Determine the [X, Y] coordinate at the center of the cell enclosing the given text.  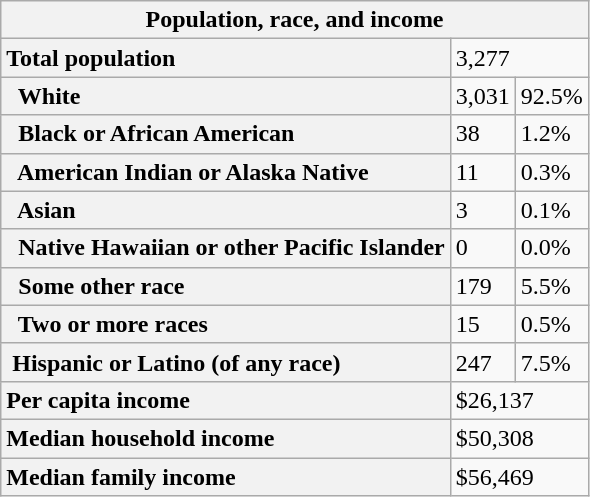
0.0% [552, 248]
0 [482, 248]
$50,308 [519, 438]
0.3% [552, 172]
3,277 [519, 58]
0.1% [552, 210]
Native Hawaiian or other Pacific Islander [226, 248]
Median family income [226, 477]
7.5% [552, 362]
3 [482, 210]
0.5% [552, 324]
Total population [226, 58]
Population, race, and income [295, 20]
Black or African American [226, 134]
American Indian or Alaska Native [226, 172]
Median household income [226, 438]
15 [482, 324]
Asian [226, 210]
5.5% [552, 286]
Two or more races [226, 324]
Some other race [226, 286]
Hispanic or Latino (of any race) [226, 362]
38 [482, 134]
3,031 [482, 96]
$56,469 [519, 477]
Per capita income [226, 400]
White [226, 96]
1.2% [552, 134]
92.5% [552, 96]
11 [482, 172]
179 [482, 286]
$26,137 [519, 400]
247 [482, 362]
